Provide the (x, y) coordinate of the cell's center where the given text is located.  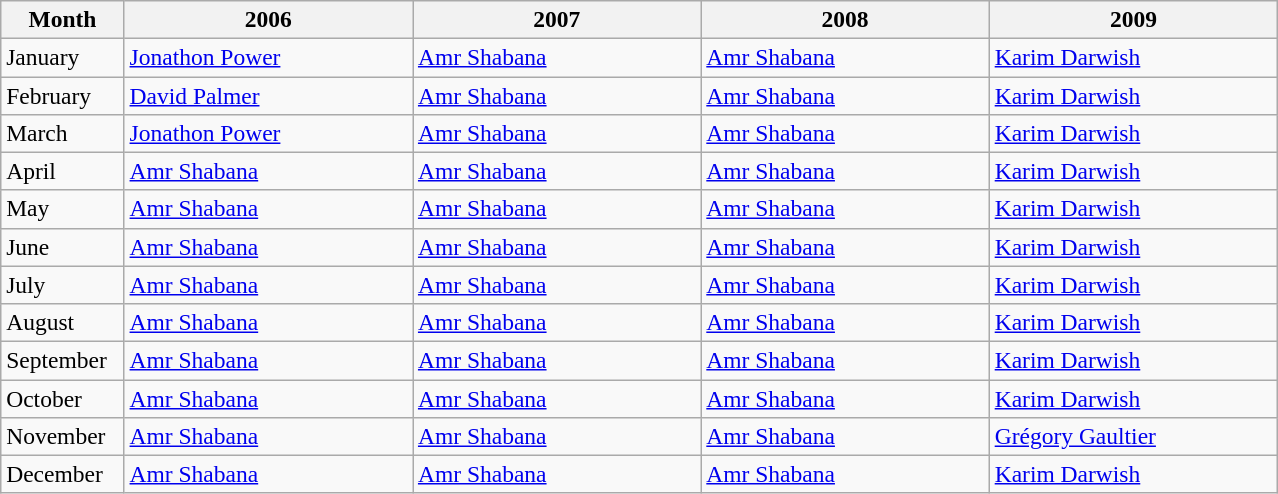
Month (62, 19)
January (62, 57)
David Palmer (268, 95)
2009 (1133, 19)
November (62, 436)
2007 (556, 19)
April (62, 171)
February (62, 95)
June (62, 247)
2008 (845, 19)
July (62, 285)
May (62, 209)
October (62, 398)
Grégory Gaultier (1133, 436)
September (62, 360)
December (62, 474)
2006 (268, 19)
March (62, 133)
August (62, 322)
